Detect which cell encompasses the target text, then output its [X, Y] center coordinate. 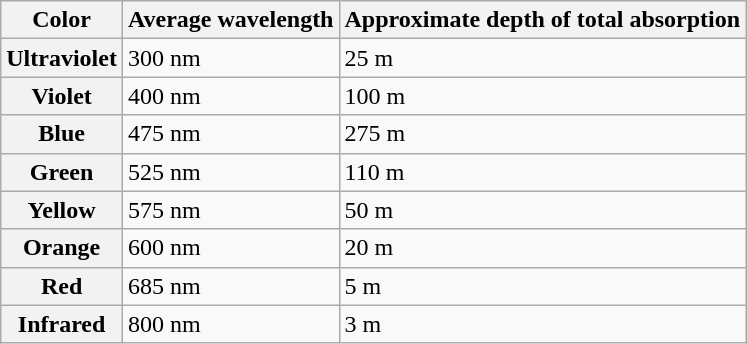
Average wavelength [230, 20]
600 nm [230, 248]
Ultraviolet [62, 58]
400 nm [230, 96]
275 m [542, 134]
Yellow [62, 210]
Red [62, 286]
300 nm [230, 58]
50 m [542, 210]
525 nm [230, 172]
100 m [542, 96]
Green [62, 172]
685 nm [230, 286]
25 m [542, 58]
5 m [542, 286]
Approximate depth of total absorption [542, 20]
575 nm [230, 210]
20 m [542, 248]
110 m [542, 172]
Color [62, 20]
Blue [62, 134]
Orange [62, 248]
3 m [542, 324]
475 nm [230, 134]
800 nm [230, 324]
Infrared [62, 324]
Violet [62, 96]
